From the cell containing the given text, extract its center point as [X, Y] coordinate. 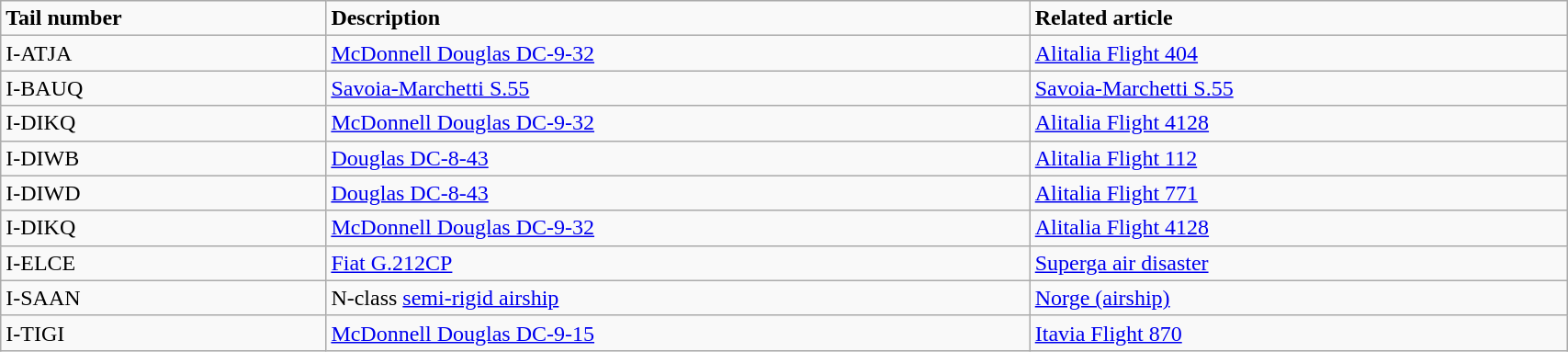
McDonnell Douglas DC-9-15 [678, 333]
Tail number [164, 18]
Fiat G.212CP [678, 263]
Alitalia Flight 404 [1298, 53]
Description [678, 18]
I-BAUQ [164, 88]
I-ELCE [164, 263]
Itavia Flight 870 [1298, 333]
I-DIWB [164, 158]
Alitalia Flight 112 [1298, 158]
I-SAAN [164, 298]
Superga air disaster [1298, 263]
I-ATJA [164, 53]
Norge (airship) [1298, 298]
N-class semi-rigid airship [678, 298]
I-DIWD [164, 193]
Alitalia Flight 771 [1298, 193]
Related article [1298, 18]
I-TIGI [164, 333]
